Provide the (x, y) coordinate of the cell's center where the given text is located.  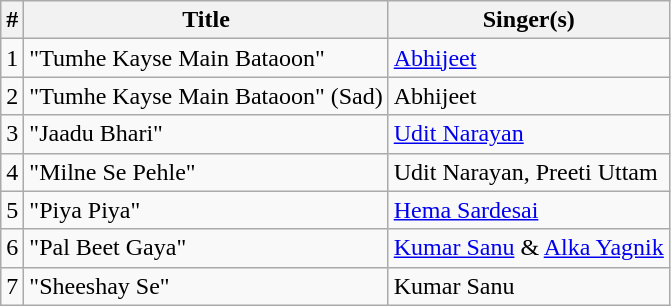
7 (12, 286)
"Pal Beet Gaya" (206, 248)
"Sheeshay Se" (206, 286)
Udit Narayan, Preeti Uttam (528, 172)
5 (12, 210)
6 (12, 248)
Udit Narayan (528, 134)
1 (12, 58)
"Jaadu Bhari" (206, 134)
Title (206, 20)
"Milne Se Pehle" (206, 172)
4 (12, 172)
"Tumhe Kayse Main Bataoon" (206, 58)
# (12, 20)
2 (12, 96)
Singer(s) (528, 20)
Hema Sardesai (528, 210)
"Piya Piya" (206, 210)
"Tumhe Kayse Main Bataoon" (Sad) (206, 96)
3 (12, 134)
Kumar Sanu (528, 286)
Kumar Sanu & Alka Yagnik (528, 248)
